Search for the cell housing the specified text and yield its [x, y] center coordinate. 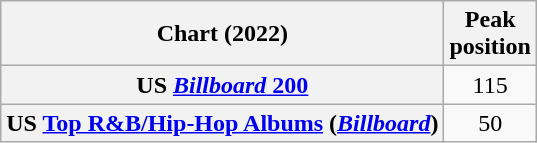
US Billboard 200 [222, 85]
Peakposition [490, 34]
Chart (2022) [222, 34]
115 [490, 85]
50 [490, 123]
US Top R&B/Hip-Hop Albums (Billboard) [222, 123]
